Scan for the cell matching the given text and deliver its (x, y) coordinate at center. 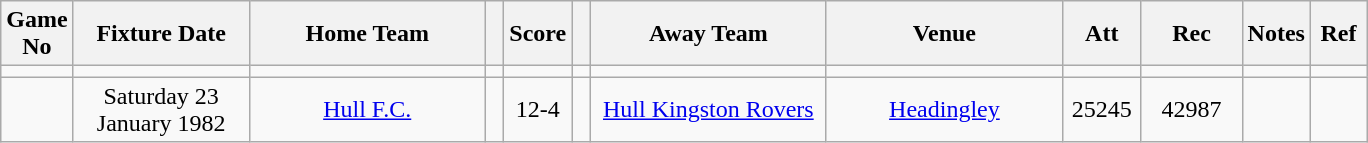
Fixture Date (161, 34)
Away Team (708, 34)
Game No (37, 34)
Home Team (367, 34)
Rec (1192, 34)
Venue (944, 34)
Hull F.C. (367, 110)
Att (1102, 34)
Headingley (944, 110)
Hull Kingston Rovers (708, 110)
Score (538, 34)
Saturday 23 January 1982 (161, 110)
Notes (1276, 34)
25245 (1102, 110)
42987 (1192, 110)
Ref (1338, 34)
12-4 (538, 110)
